Pinpoint the cell where the given text exists, returning its [X, Y] midpoint coordinate. 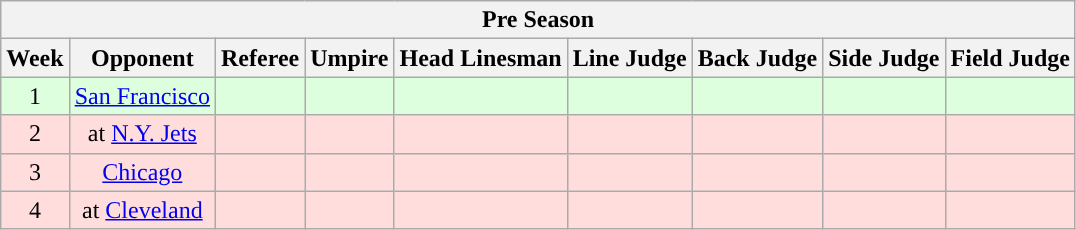
3 [35, 172]
Chicago [142, 172]
at Cleveland [142, 210]
at N.Y. Jets [142, 134]
1 [35, 96]
Pre Season [538, 20]
Referee [260, 58]
San Francisco [142, 96]
Head Linesman [480, 58]
Back Judge [757, 58]
Opponent [142, 58]
Umpire [350, 58]
Week [35, 58]
Field Judge [1010, 58]
Side Judge [884, 58]
Line Judge [630, 58]
4 [35, 210]
2 [35, 134]
